Capture the cell that displays the provided text and extract its [x, y] central coordinate. 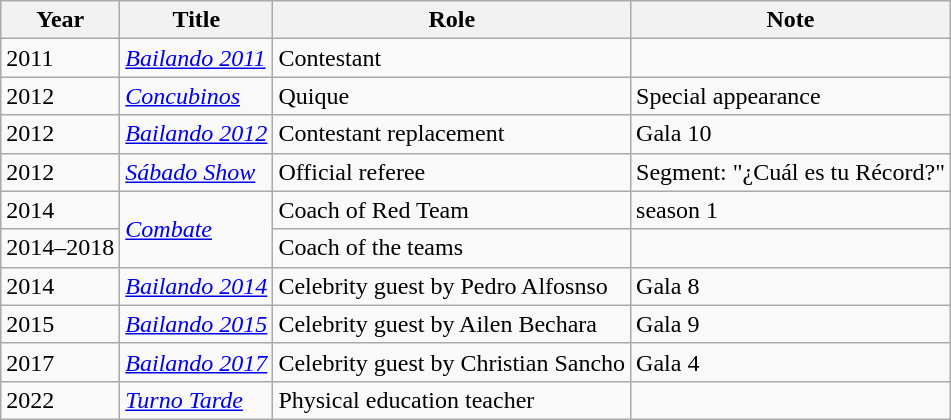
Turno Tarde [196, 400]
Gala 10 [791, 134]
Contestant replacement [452, 134]
Gala 8 [791, 286]
Role [452, 20]
Title [196, 20]
Gala 4 [791, 362]
Celebrity guest by Pedro Alfosnso [452, 286]
Gala 9 [791, 324]
Bailando 2011 [196, 58]
Note [791, 20]
Official referee [452, 172]
Bailando 2017 [196, 362]
2014–2018 [60, 248]
2017 [60, 362]
Contestant [452, 58]
2015 [60, 324]
Physical education teacher [452, 400]
Coach of the teams [452, 248]
Sábado Show [196, 172]
Celebrity guest by Christian Sancho [452, 362]
Quique [452, 96]
Coach of Red Team [452, 210]
Segment: "¿Cuál es tu Récord?" [791, 172]
Special appearance [791, 96]
Bailando 2014 [196, 286]
Year [60, 20]
Combate [196, 229]
2022 [60, 400]
2011 [60, 58]
Bailando 2012 [196, 134]
Celebrity guest by Ailen Bechara [452, 324]
Concubinos [196, 96]
Bailando 2015 [196, 324]
season 1 [791, 210]
